Pinpoint the cell where the given text exists, returning its (x, y) midpoint coordinate. 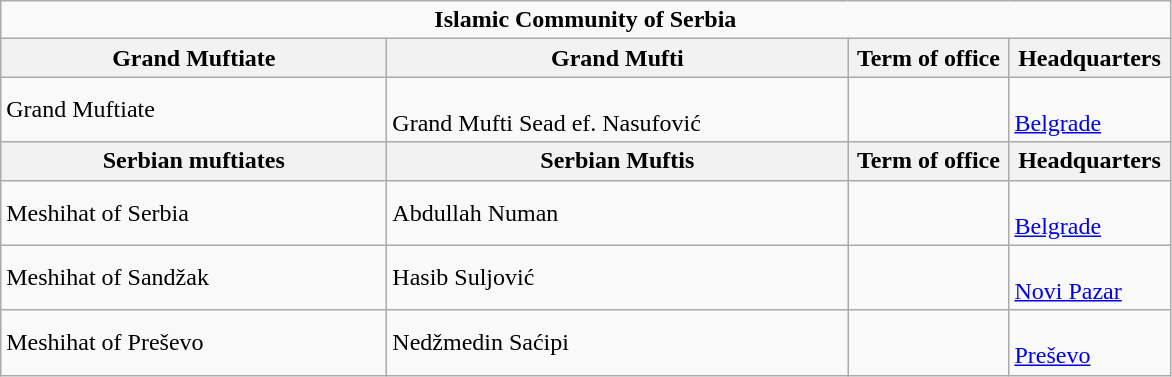
Meshihat of Sandžak (194, 278)
Meshihat of Preševo (194, 342)
Serbian muftiates (194, 161)
Abdullah Numan (618, 212)
Novi Pazar (1090, 278)
Islamic Community of Serbia (586, 20)
Meshihat of Serbia (194, 212)
Nedžmedin Saćipi (618, 342)
Serbian Muftis (618, 161)
Grand Mufti Sead ef. Nasufović (618, 110)
Grand Mufti (618, 58)
Preševo (1090, 342)
Hasib Suljović (618, 278)
